Provide the [X, Y] coordinate of the cell's center where the given text is located.  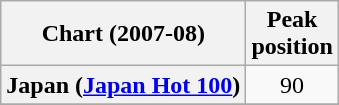
90 [292, 85]
Japan (Japan Hot 100) [124, 85]
Peakposition [292, 34]
Chart (2007-08) [124, 34]
